Search for the cell housing the specified text and yield its [x, y] center coordinate. 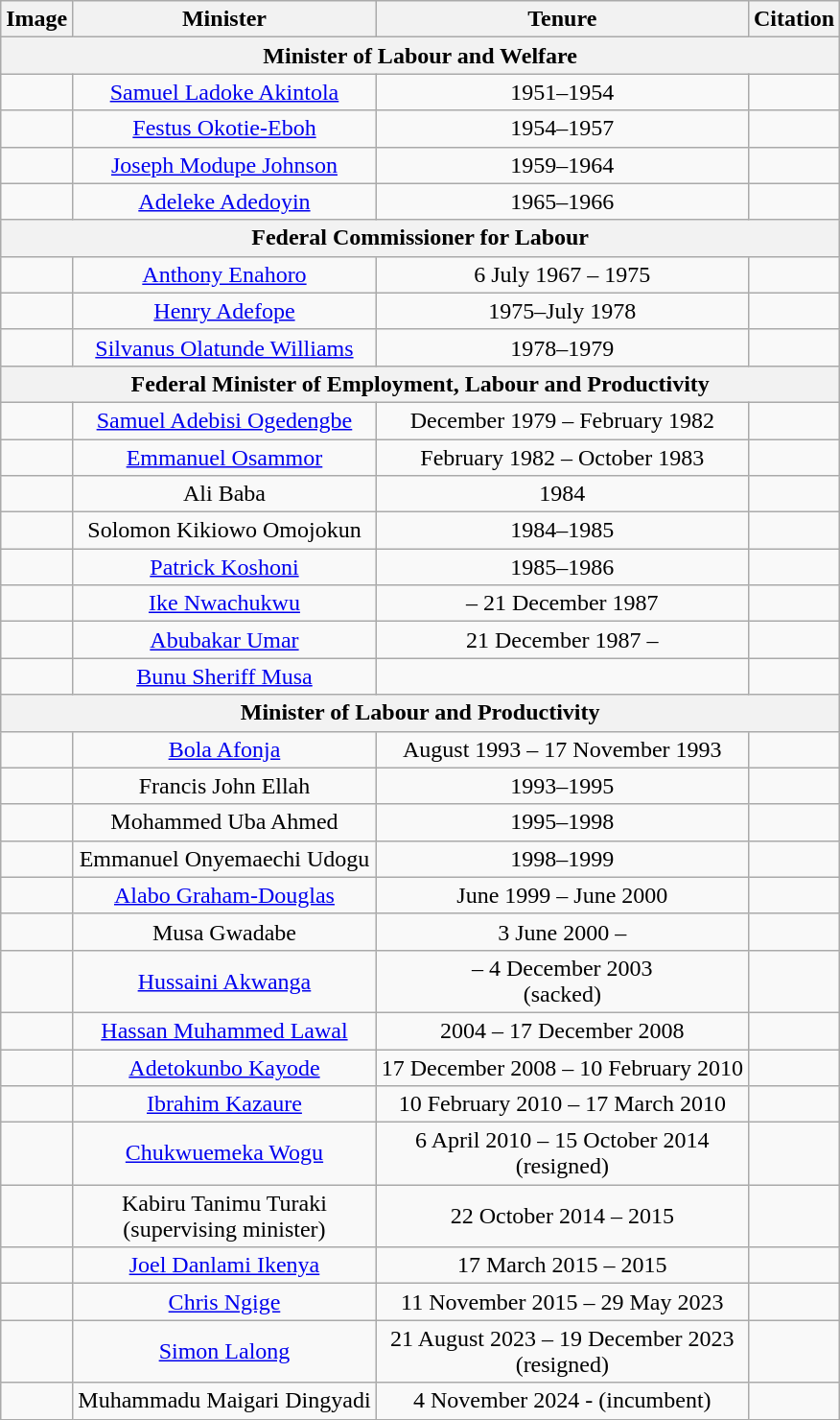
Festus Okotie-Eboh [224, 129]
1995–1998 [562, 822]
Minister of Labour and Welfare [420, 56]
Musa Gwadabe [224, 932]
Ali Baba [224, 494]
Image [36, 19]
Muhammadu Maigari Dingyadi [224, 1401]
– 21 December 1987 [562, 603]
Hassan Muhammed Lawal [224, 1030]
Bunu Sheriff Musa [224, 676]
1998–1999 [562, 859]
Citation [794, 19]
3 June 2000 – [562, 932]
Tenure [562, 19]
Patrick Koshoni [224, 567]
21 December 1987 – [562, 640]
Joel Danlami Ikenya [224, 1266]
Emmanuel Osammor [224, 458]
22 October 2014 – 2015 [562, 1217]
1978–1979 [562, 347]
Chris Ngige [224, 1302]
– 4 December 2003(sacked) [562, 981]
1954–1957 [562, 129]
1985–1986 [562, 567]
Samuel Adebisi Ogedengbe [224, 420]
1959–1964 [562, 165]
2004 – 17 December 2008 [562, 1030]
10 February 2010 – 17 March 2010 [562, 1104]
1975–July 1978 [562, 311]
Henry Adefope [224, 311]
June 1999 – June 2000 [562, 895]
December 1979 – February 1982 [562, 420]
Abubakar Umar [224, 640]
6 April 2010 – 15 October 2014(resigned) [562, 1153]
Chukwuemeka Wogu [224, 1153]
21 August 2023 – 19 December 2023(resigned) [562, 1351]
February 1982 – October 1983 [562, 458]
1951–1954 [562, 92]
Francis John Ellah [224, 786]
Ike Nwachukwu [224, 603]
17 December 2008 – 10 February 2010 [562, 1068]
Hussaini Akwanga [224, 981]
Minister [224, 19]
August 1993 – 17 November 1993 [562, 749]
Bola Afonja [224, 749]
Minister of Labour and Productivity [420, 713]
1965–1966 [562, 201]
Mohammed Uba Ahmed [224, 822]
Kabiru Tanimu Turaki(supervising minister) [224, 1217]
Silvanus Olatunde Williams [224, 347]
Adeleke Adedoyin [224, 201]
Emmanuel Onyemaechi Udogu [224, 859]
1984–1985 [562, 531]
Alabo Graham-Douglas [224, 895]
Adetokunbo Kayode [224, 1068]
Simon Lalong [224, 1351]
6 July 1967 – 1975 [562, 274]
Joseph Modupe Johnson [224, 165]
1984 [562, 494]
11 November 2015 – 29 May 2023 [562, 1302]
17 March 2015 – 2015 [562, 1266]
4 November 2024 - (incumbent) [562, 1401]
Solomon Kikiowo Omojokun [224, 531]
1993–1995 [562, 786]
Federal Commissioner for Labour [420, 238]
Anthony Enahoro [224, 274]
Ibrahim Kazaure [224, 1104]
Federal Minister of Employment, Labour and Productivity [420, 384]
Samuel Ladoke Akintola [224, 92]
